Find where the given text appears and provide that cell's center as [X, Y] coordinate. 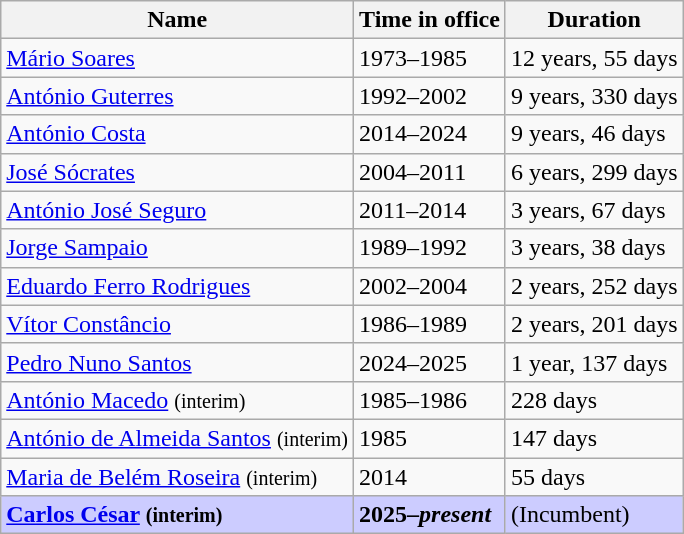
Time in office [430, 20]
António Guterres [178, 96]
2004–2011 [430, 172]
3 years, 67 days [594, 210]
1973–1985 [430, 58]
(Incumbent) [594, 515]
António José Seguro [178, 210]
9 years, 46 days [594, 134]
José Sócrates [178, 172]
12 years, 55 days [594, 58]
2024–2025 [430, 362]
Pedro Nuno Santos [178, 362]
António Macedo (interim) [178, 400]
2014 [430, 477]
2 years, 201 days [594, 324]
1985–1986 [430, 400]
1989–1992 [430, 248]
9 years, 330 days [594, 96]
2 years, 252 days [594, 286]
Eduardo Ferro Rodrigues [178, 286]
Duration [594, 20]
6 years, 299 days [594, 172]
Mário Soares [178, 58]
1992–2002 [430, 96]
Vítor Constâncio [178, 324]
228 days [594, 400]
António de Almeida Santos (interim) [178, 438]
147 days [594, 438]
1985 [430, 438]
António Costa [178, 134]
Carlos César (interim) [178, 515]
2002–2004 [430, 286]
2025–present [430, 515]
2011–2014 [430, 210]
2014–2024 [430, 134]
1986–1989 [430, 324]
Name [178, 20]
Maria de Belém Roseira (interim) [178, 477]
55 days [594, 477]
3 years, 38 days [594, 248]
1 year, 137 days [594, 362]
Jorge Sampaio [178, 248]
